For the text-containing cell, return its midpoint in [X, Y] coordinate format. 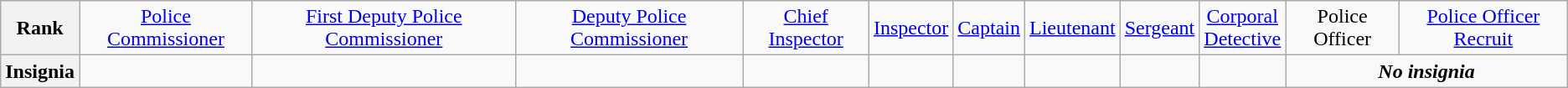
Insignia [40, 71]
Captain [989, 28]
No insignia [1426, 71]
CorporalDetective [1243, 28]
Inspector [910, 28]
Deputy Police Commissioner [629, 28]
Police Commissioner [166, 28]
Police Officer Recruit [1483, 28]
First Deputy Police Commissioner [384, 28]
Police Officer [1343, 28]
Lieutenant [1072, 28]
Rank [40, 28]
Sergeant [1159, 28]
Chief Inspector [806, 28]
